Search for the cell housing the specified text and yield its [x, y] center coordinate. 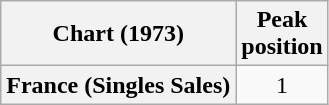
France (Singles Sales) [118, 85]
Chart (1973) [118, 34]
Peakposition [282, 34]
1 [282, 85]
